Return the (x, y) coordinate for the center point of the cell that contains the specified text.  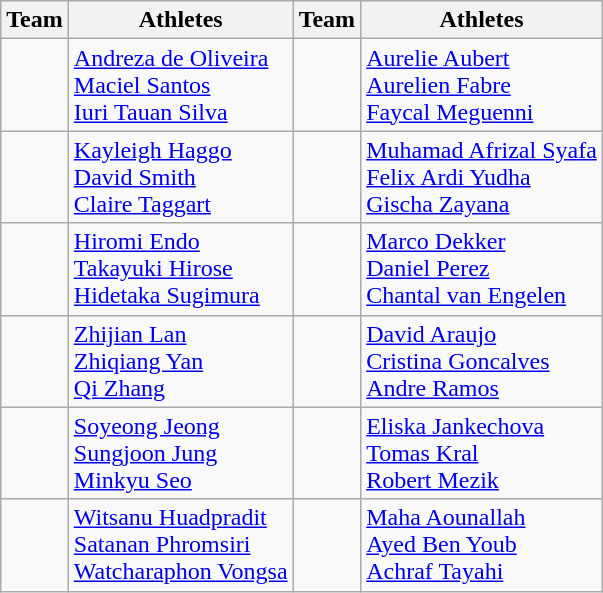
Kayleigh HaggoDavid SmithClaire Taggart (180, 177)
Aurelie AubertAurelien FabreFaycal Meguenni (482, 85)
Zhijian LanZhiqiang YanQi Zhang (180, 361)
Andreza de OliveiraMaciel SantosIuri Tauan Silva (180, 85)
Muhamad Afrizal SyafaFelix Ardi YudhaGischa Zayana (482, 177)
Maha AounallahAyed Ben YoubAchraf Tayahi (482, 545)
Eliska JankechovaTomas KralRobert Mezik (482, 453)
Soyeong JeongSungjoon JungMinkyu Seo (180, 453)
Hiromi EndoTakayuki HiroseHidetaka Sugimura (180, 269)
Marco DekkerDaniel PerezChantal van Engelen (482, 269)
Witsanu HuadpraditSatanan PhromsiriWatcharaphon Vongsa (180, 545)
David AraujoCristina GoncalvesAndre Ramos (482, 361)
